From the cell containing the given text, extract its center point as (X, Y) coordinate. 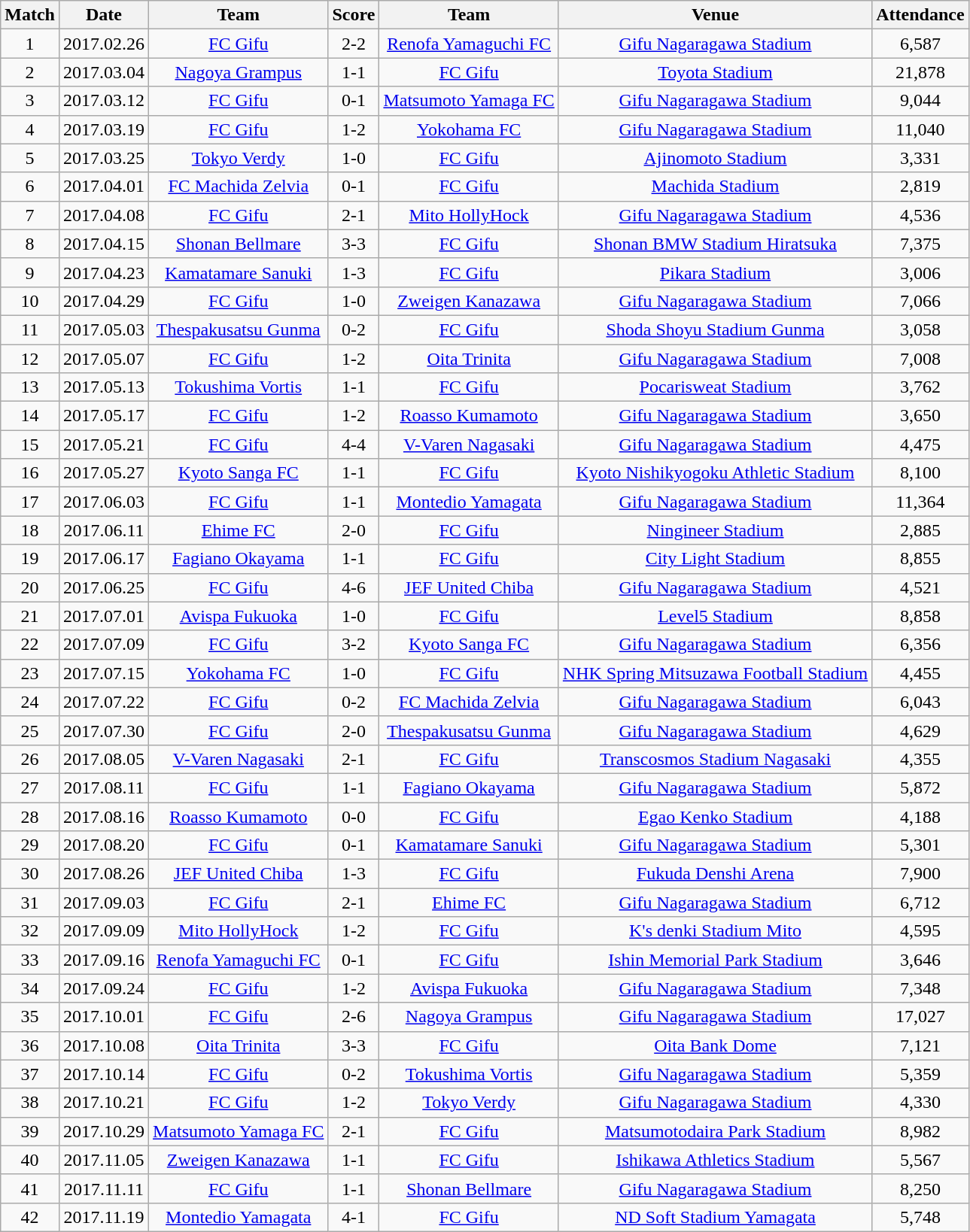
7,375 (920, 244)
7,008 (920, 359)
11 (30, 329)
8,100 (920, 473)
4,629 (920, 730)
17,027 (920, 1017)
6,712 (920, 903)
42 (30, 1217)
21,878 (920, 72)
17 (30, 502)
Oita Bank Dome (715, 1045)
Ishikawa Athletics Stadium (715, 1160)
2017.03.19 (104, 129)
2017.07.09 (104, 645)
Machida Stadium (715, 187)
4,355 (920, 759)
4,521 (920, 587)
3-2 (354, 645)
2017.05.13 (104, 387)
24 (30, 702)
12 (30, 359)
8,858 (920, 616)
4,455 (920, 673)
33 (30, 960)
32 (30, 931)
41 (30, 1188)
2017.05.03 (104, 329)
37 (30, 1074)
3,006 (920, 272)
2,885 (920, 530)
5,359 (920, 1074)
4,475 (920, 445)
5,748 (920, 1217)
2017.02.26 (104, 44)
11,040 (920, 129)
40 (30, 1160)
Egao Kenko Stadium (715, 816)
19 (30, 559)
2017.11.05 (104, 1160)
2017.06.11 (104, 530)
2017.08.16 (104, 816)
27 (30, 787)
39 (30, 1131)
2017.09.16 (104, 960)
2017.11.19 (104, 1217)
2017.05.21 (104, 445)
6,587 (920, 44)
2017.10.14 (104, 1074)
City Light Stadium (715, 559)
1 (30, 44)
5,301 (920, 845)
0-0 (354, 816)
2017.10.21 (104, 1103)
Pocarisweat Stadium (715, 387)
Shoda Shoyu Stadium Gunma (715, 329)
6 (30, 187)
15 (30, 445)
5,872 (920, 787)
28 (30, 816)
2017.04.29 (104, 301)
2017.08.26 (104, 874)
2017.04.08 (104, 215)
7 (30, 215)
36 (30, 1045)
7,900 (920, 874)
7,121 (920, 1045)
Fukuda Denshi Arena (715, 874)
4,330 (920, 1103)
2017.09.24 (104, 988)
2017.04.01 (104, 187)
4-6 (354, 587)
4-4 (354, 445)
Ningineer Stadium (715, 530)
2017.07.01 (104, 616)
2017.08.20 (104, 845)
Matsumotodaira Park Stadium (715, 1131)
4,536 (920, 215)
21 (30, 616)
ND Soft Stadium Yamagata (715, 1217)
16 (30, 473)
2-6 (354, 1017)
2017.04.23 (104, 272)
6,356 (920, 645)
13 (30, 387)
20 (30, 587)
8,250 (920, 1188)
22 (30, 645)
4 (30, 129)
8,855 (920, 559)
Date (104, 15)
5,567 (920, 1160)
4,595 (920, 931)
2017.07.15 (104, 673)
Pikara Stadium (715, 272)
Kyoto Nishikyogoku Athletic Stadium (715, 473)
2017.06.17 (104, 559)
2017.03.12 (104, 101)
Score (354, 15)
2017.04.15 (104, 244)
2017.08.05 (104, 759)
Transcosmos Stadium Nagasaki (715, 759)
29 (30, 845)
Level5 Stadium (715, 616)
Match (30, 15)
2 (30, 72)
2017.09.09 (104, 931)
NHK Spring Mitsuzawa Football Stadium (715, 673)
18 (30, 530)
35 (30, 1017)
4,188 (920, 816)
2017.10.08 (104, 1045)
2017.08.11 (104, 787)
25 (30, 730)
Toyota Stadium (715, 72)
8,982 (920, 1131)
Shonan BMW Stadium Hiratsuka (715, 244)
11,364 (920, 502)
2017.05.27 (104, 473)
2017.10.29 (104, 1131)
2-2 (354, 44)
3 (30, 101)
10 (30, 301)
2017.11.11 (104, 1188)
4-1 (354, 1217)
31 (30, 903)
9,044 (920, 101)
23 (30, 673)
Ishin Memorial Park Stadium (715, 960)
7,066 (920, 301)
2017.07.30 (104, 730)
34 (30, 988)
5 (30, 158)
2017.03.04 (104, 72)
3,331 (920, 158)
2017.05.17 (104, 416)
3,650 (920, 416)
3,058 (920, 329)
2017.06.25 (104, 587)
2017.05.07 (104, 359)
2017.06.03 (104, 502)
3,646 (920, 960)
2017.09.03 (104, 903)
2017.03.25 (104, 158)
26 (30, 759)
2,819 (920, 187)
30 (30, 874)
38 (30, 1103)
3,762 (920, 387)
K's denki Stadium Mito (715, 931)
Ajinomoto Stadium (715, 158)
7,348 (920, 988)
2017.07.22 (104, 702)
Attendance (920, 15)
2017.10.01 (104, 1017)
9 (30, 272)
8 (30, 244)
Venue (715, 15)
14 (30, 416)
6,043 (920, 702)
